Provide the [x, y] coordinate of the cell's center where the given text is located.  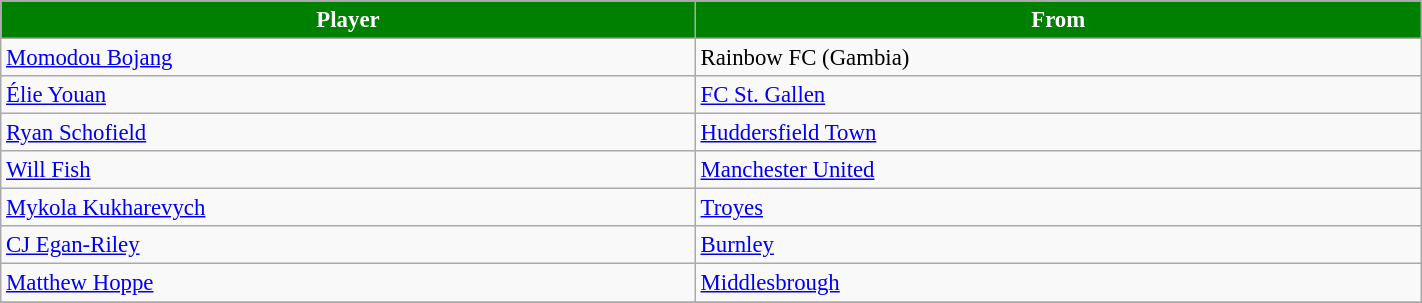
Troyes [1058, 208]
Matthew Hoppe [348, 283]
Ryan Schofield [348, 133]
FC St. Gallen [1058, 95]
CJ Egan-Riley [348, 245]
Manchester United [1058, 170]
Huddersfield Town [1058, 133]
Élie Youan [348, 95]
Momodou Bojang [348, 58]
From [1058, 20]
Middlesbrough [1058, 283]
Rainbow FC (Gambia) [1058, 58]
Burnley [1058, 245]
Mykola Kukharevych [348, 208]
Will Fish [348, 170]
Player [348, 20]
